Capture the cell that displays the provided text and extract its [x, y] central coordinate. 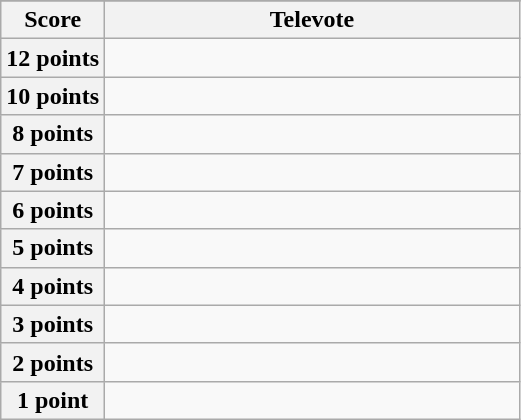
7 points [53, 172]
2 points [53, 362]
10 points [53, 96]
Score [53, 20]
6 points [53, 210]
3 points [53, 324]
12 points [53, 58]
4 points [53, 286]
Televote [312, 20]
8 points [53, 134]
1 point [53, 400]
5 points [53, 248]
